Detect which cell encompasses the target text, then output its (X, Y) center coordinate. 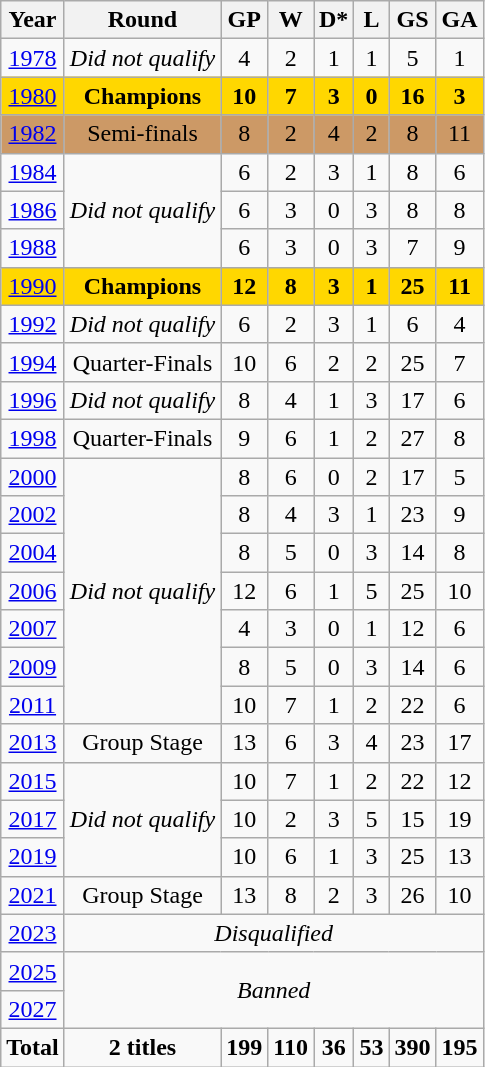
2027 (33, 1009)
W (291, 20)
53 (372, 1047)
19 (460, 819)
2007 (33, 629)
110 (291, 1047)
L (372, 20)
Round (142, 20)
2021 (33, 895)
2004 (33, 553)
2 titles (142, 1047)
195 (460, 1047)
GS (412, 20)
2011 (33, 705)
390 (412, 1047)
1986 (33, 210)
1996 (33, 400)
26 (412, 895)
27 (412, 438)
2002 (33, 515)
1992 (33, 324)
2015 (33, 781)
Banned (274, 990)
2000 (33, 477)
15 (412, 819)
1988 (33, 248)
199 (244, 1047)
2019 (33, 857)
2023 (33, 933)
D* (334, 20)
1980 (33, 96)
1984 (33, 172)
2006 (33, 591)
36 (334, 1047)
Disqualified (274, 933)
16 (412, 96)
1990 (33, 286)
1998 (33, 438)
1994 (33, 362)
Total (33, 1047)
2009 (33, 667)
1978 (33, 58)
Semi-finals (142, 134)
2025 (33, 971)
Year (33, 20)
GP (244, 20)
GA (460, 20)
1982 (33, 134)
2017 (33, 819)
2013 (33, 743)
